Identify which cell holds the provided text, then report its (X, Y) central coordinate. 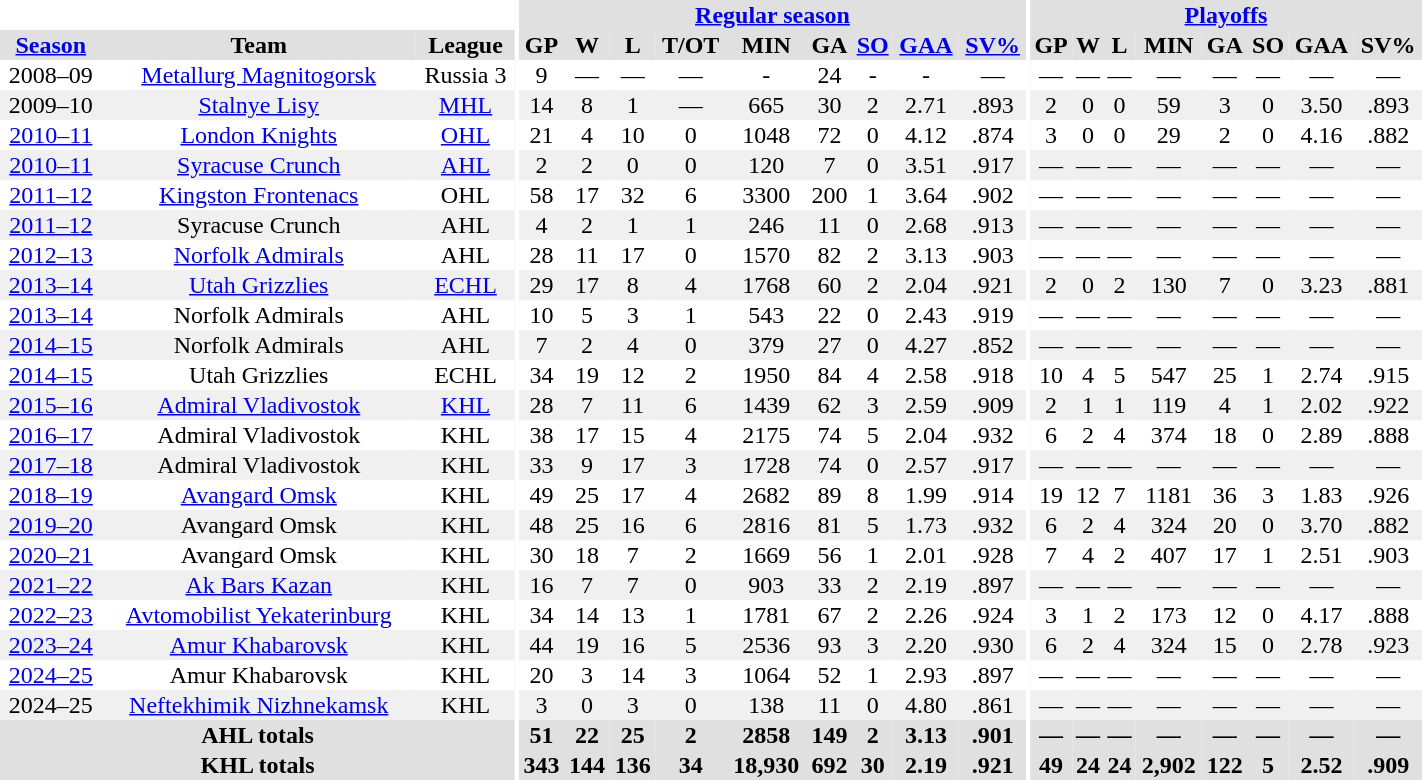
2018–19 (51, 495)
2022–23 (51, 615)
1781 (766, 615)
1181 (1168, 495)
2.89 (1321, 435)
2.57 (926, 465)
407 (1168, 555)
.901 (992, 735)
2.59 (926, 405)
665 (766, 105)
2175 (766, 435)
2858 (766, 735)
4.12 (926, 135)
1439 (766, 405)
119 (1168, 405)
122 (1225, 765)
Russia 3 (466, 75)
1570 (766, 255)
2536 (766, 645)
130 (1168, 285)
343 (542, 765)
Stalnye Lisy (259, 105)
543 (766, 315)
2682 (766, 495)
.919 (992, 315)
1950 (766, 375)
93 (830, 645)
.881 (1388, 285)
13 (633, 615)
51 (542, 735)
AHL totals (258, 735)
2012–13 (51, 255)
2023–24 (51, 645)
173 (1168, 615)
1728 (766, 465)
London Knights (259, 135)
2,902 (1168, 765)
MHL (466, 105)
3.23 (1321, 285)
67 (830, 615)
2021–22 (51, 585)
692 (830, 765)
2.74 (1321, 375)
4.16 (1321, 135)
52 (830, 675)
2.26 (926, 615)
59 (1168, 105)
2.78 (1321, 645)
.922 (1388, 405)
Playoffs (1226, 15)
89 (830, 495)
.914 (992, 495)
36 (1225, 495)
.924 (992, 615)
2008–09 (51, 75)
3.64 (926, 195)
27 (830, 345)
84 (830, 375)
903 (766, 585)
.923 (1388, 645)
2.01 (926, 555)
1768 (766, 285)
1.83 (1321, 495)
Ak Bars Kazan (259, 585)
58 (542, 195)
.930 (992, 645)
48 (542, 525)
200 (830, 195)
60 (830, 285)
2016–17 (51, 435)
Kingston Frontenacs (259, 195)
2.43 (926, 315)
2017–18 (51, 465)
.928 (992, 555)
3.70 (1321, 525)
4.17 (1321, 615)
2.93 (926, 675)
379 (766, 345)
3.51 (926, 165)
.874 (992, 135)
.913 (992, 225)
2020–21 (51, 555)
4.80 (926, 705)
.926 (1388, 495)
2.20 (926, 645)
38 (542, 435)
2.52 (1321, 765)
Avtomobilist Yekaterinburg (259, 615)
44 (542, 645)
138 (766, 705)
Season (51, 45)
2015–16 (51, 405)
547 (1168, 375)
1064 (766, 675)
1048 (766, 135)
3.50 (1321, 105)
136 (633, 765)
.902 (992, 195)
.861 (992, 705)
21 (542, 135)
56 (830, 555)
Team (259, 45)
374 (1168, 435)
.852 (992, 345)
4.27 (926, 345)
32 (633, 195)
2.71 (926, 105)
62 (830, 405)
2.51 (1321, 555)
Metallurg Magnitogorsk (259, 75)
246 (766, 225)
2.02 (1321, 405)
81 (830, 525)
T/OT (690, 45)
.918 (992, 375)
League (466, 45)
18,930 (766, 765)
120 (766, 165)
3300 (766, 195)
1.73 (926, 525)
.915 (1388, 375)
2816 (766, 525)
Regular season (773, 15)
149 (830, 735)
2.58 (926, 375)
72 (830, 135)
1669 (766, 555)
KHL totals (258, 765)
144 (587, 765)
1.99 (926, 495)
2009–10 (51, 105)
Neftekhimik Nizhnekamsk (259, 705)
2.68 (926, 225)
2019–20 (51, 525)
82 (830, 255)
